Find where the given text appears and provide that cell's center as [X, Y] coordinate. 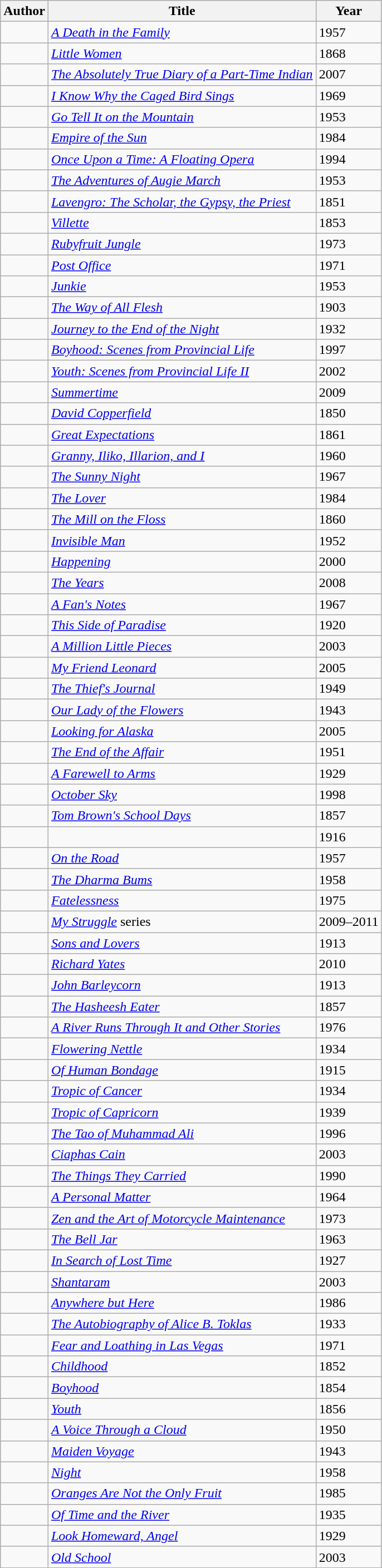
2009–2011 [349, 921]
Shantaram [182, 1281]
1949 [349, 689]
My Friend Leonard [182, 668]
1969 [349, 96]
The Things They Carried [182, 1176]
A Voice Through a Cloud [182, 1430]
The Hasheesh Eater [182, 1007]
1990 [349, 1176]
2002 [349, 371]
1994 [349, 159]
1960 [349, 456]
Boyhood [182, 1388]
David Copperfield [182, 413]
The Way of All Flesh [182, 308]
1932 [349, 329]
A Personal Matter [182, 1197]
1963 [349, 1239]
This Side of Paradise [182, 625]
1854 [349, 1388]
2009 [349, 392]
Post Office [182, 265]
The Tao of Muhammad Ali [182, 1133]
On the Road [182, 858]
1952 [349, 540]
Villette [182, 223]
1868 [349, 53]
A Death in the Family [182, 32]
1860 [349, 519]
2008 [349, 583]
1976 [349, 1028]
2010 [349, 964]
Anywhere but Here [182, 1303]
The Adventures of Augie March [182, 180]
A Fan's Notes [182, 604]
1903 [349, 308]
1852 [349, 1367]
The End of the Affair [182, 752]
Journey to the End of the Night [182, 329]
Rubyfruit Jungle [182, 244]
Zen and the Art of Motorcycle Maintenance [182, 1218]
Childhood [182, 1367]
Oranges Are Not the Only Fruit [182, 1493]
Of Human Bondage [182, 1070]
1861 [349, 435]
1986 [349, 1303]
A Million Little Pieces [182, 647]
1933 [349, 1324]
The Autobiography of Alice B. Toklas [182, 1324]
The Lover [182, 498]
Ciaphas Cain [182, 1155]
Title [182, 11]
2007 [349, 75]
Youth: Scenes from Provincial Life II [182, 371]
1853 [349, 223]
Of Time and the River [182, 1515]
1927 [349, 1260]
Granny, Iliko, Illarion, and I [182, 456]
1997 [349, 350]
Boyhood: Scenes from Provincial Life [182, 350]
Sons and Lovers [182, 943]
A River Runs Through It and Other Stories [182, 1028]
The Dharma Bums [182, 879]
Fear and Loathing in Las Vegas [182, 1345]
Little Women [182, 53]
Happening [182, 561]
Junkie [182, 287]
Tropic of Cancer [182, 1091]
The Bell Jar [182, 1239]
Fatelessness [182, 900]
Summertime [182, 392]
Maiden Voyage [182, 1451]
Great Expectations [182, 435]
Invisible Man [182, 540]
1856 [349, 1409]
In Search of Lost Time [182, 1260]
Look Homeward, Angel [182, 1536]
1950 [349, 1430]
Youth [182, 1409]
1939 [349, 1112]
Year [349, 11]
1985 [349, 1493]
John Barleycorn [182, 985]
Looking for Alaska [182, 731]
1916 [349, 837]
Empire of the Sun [182, 138]
Once Upon a Time: A Floating Opera [182, 159]
Tropic of Capricorn [182, 1112]
Flowering Nettle [182, 1049]
Night [182, 1472]
Richard Yates [182, 964]
1920 [349, 625]
1951 [349, 752]
1851 [349, 201]
1935 [349, 1515]
Go Tell It on the Mountain [182, 117]
My Struggle series [182, 921]
October Sky [182, 795]
1850 [349, 413]
Lavengro: The Scholar, the Gypsy, the Priest [182, 201]
1996 [349, 1133]
1964 [349, 1197]
2000 [349, 561]
1975 [349, 900]
The Absolutely True Diary of a Part-Time Indian [182, 75]
The Years [182, 583]
The Thief's Journal [182, 689]
1915 [349, 1070]
Author [25, 11]
Old School [182, 1557]
Tom Brown's School Days [182, 816]
I Know Why the Caged Bird Sings [182, 96]
The Sunny Night [182, 477]
A Farewell to Arms [182, 773]
Our Lady of the Flowers [182, 710]
The Mill on the Floss [182, 519]
1998 [349, 795]
